Capture the cell that displays the provided text and extract its (X, Y) central coordinate. 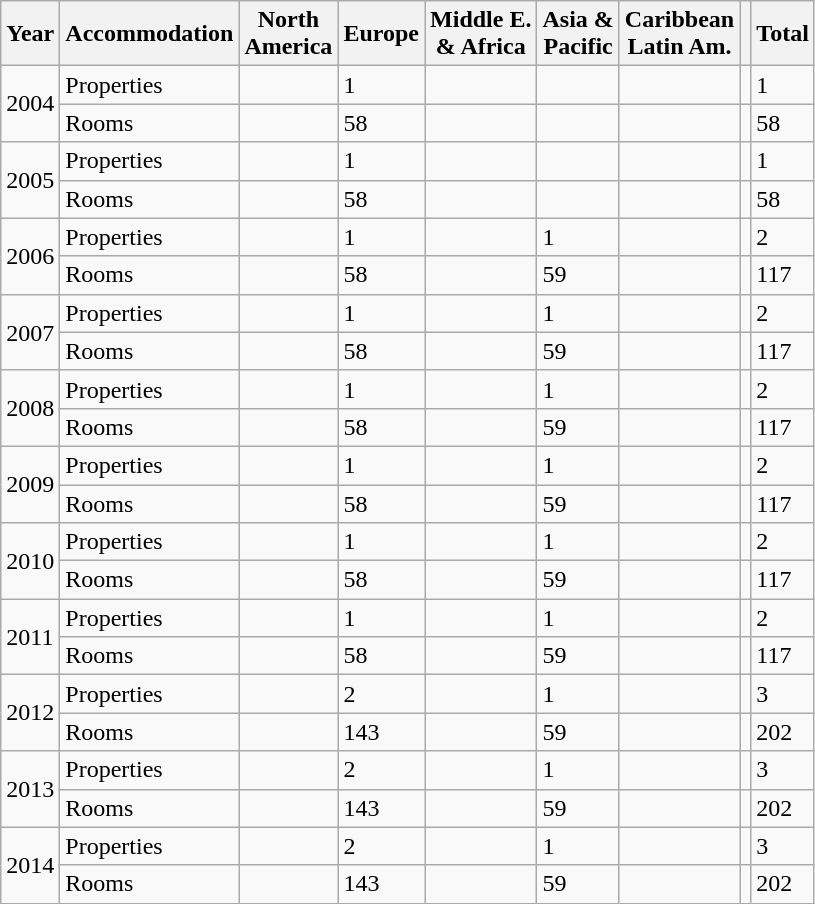
CaribbeanLatin Am. (679, 34)
2013 (30, 789)
Asia &Pacific (578, 34)
Year (30, 34)
2006 (30, 256)
2004 (30, 104)
2005 (30, 180)
2014 (30, 865)
2012 (30, 713)
2010 (30, 561)
Europe (382, 34)
Accommodation (150, 34)
2008 (30, 408)
Middle E.& Africa (481, 34)
Total (783, 34)
2007 (30, 332)
2009 (30, 484)
NorthAmerica (288, 34)
2011 (30, 637)
